Capture the cell that displays the provided text and extract its [X, Y] central coordinate. 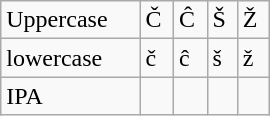
Uppercase [70, 20]
ž [253, 58]
Ž [253, 20]
Š [222, 20]
š [222, 58]
č [157, 58]
Č [157, 20]
IPA [70, 96]
ĉ [191, 58]
lowercase [70, 58]
Ĉ [191, 20]
